Locate the cell with the specified text and output its (X, Y) center coordinate. 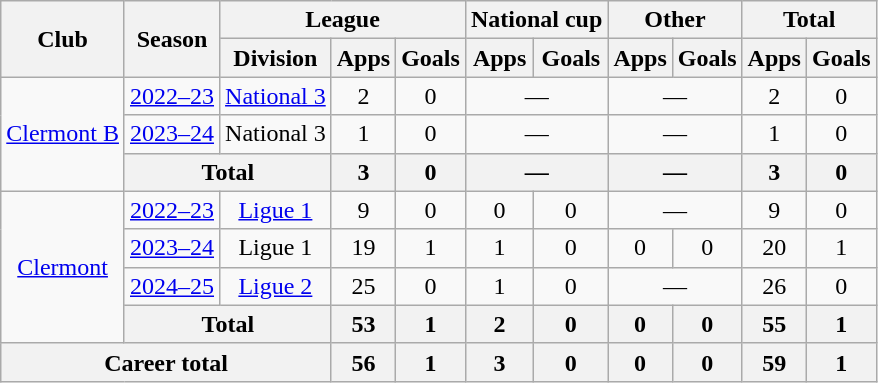
56 (363, 362)
League (343, 20)
Clermont B (63, 134)
20 (774, 248)
55 (774, 324)
Ligue 2 (276, 286)
19 (363, 248)
National cup (536, 20)
Career total (166, 362)
Other (675, 20)
Clermont (63, 267)
53 (363, 324)
Season (172, 39)
Club (63, 39)
2024–25 (172, 286)
Division (276, 58)
25 (363, 286)
26 (774, 286)
59 (774, 362)
